Output the (x, y) coordinate of the center of the cell containing the given text.  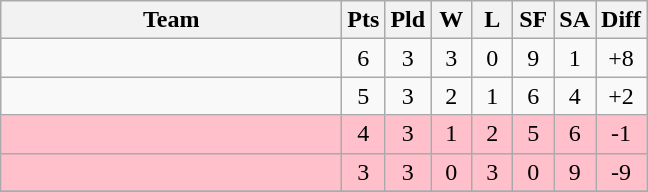
W (452, 20)
-9 (622, 172)
+2 (622, 96)
SA (575, 20)
-1 (622, 134)
Diff (622, 20)
L (492, 20)
+8 (622, 58)
SF (534, 20)
Pld (408, 20)
Team (172, 20)
Pts (364, 20)
